Locate the cell with the specified text and output its [x, y] center coordinate. 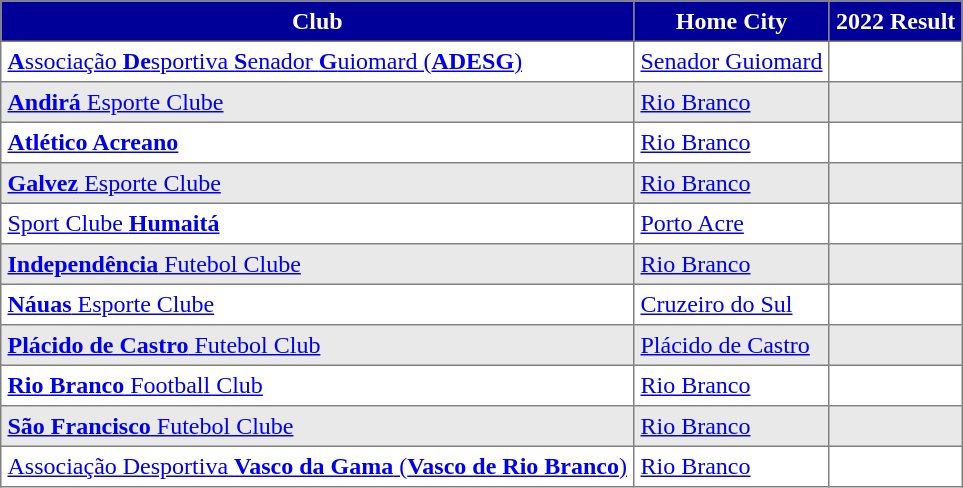
Associação Desportiva Senador Guiomard (ADESG) [318, 61]
Andirá Esporte Clube [318, 102]
Associação Desportiva Vasco da Gama (Vasco de Rio Branco) [318, 466]
Club [318, 21]
Cruzeiro do Sul [732, 304]
Sport Clube Humaitá [318, 223]
Plácido de Castro [732, 345]
Independência Futebol Clube [318, 264]
Galvez Esporte Clube [318, 183]
Home City [732, 21]
Plácido de Castro Futebol Club [318, 345]
Náuas Esporte Clube [318, 304]
Senador Guiomard [732, 61]
Atlético Acreano [318, 142]
Rio Branco Football Club [318, 385]
Porto Acre [732, 223]
São Francisco Futebol Clube [318, 426]
2022 Result [896, 21]
